For the text-containing cell, return its midpoint in (x, y) coordinate format. 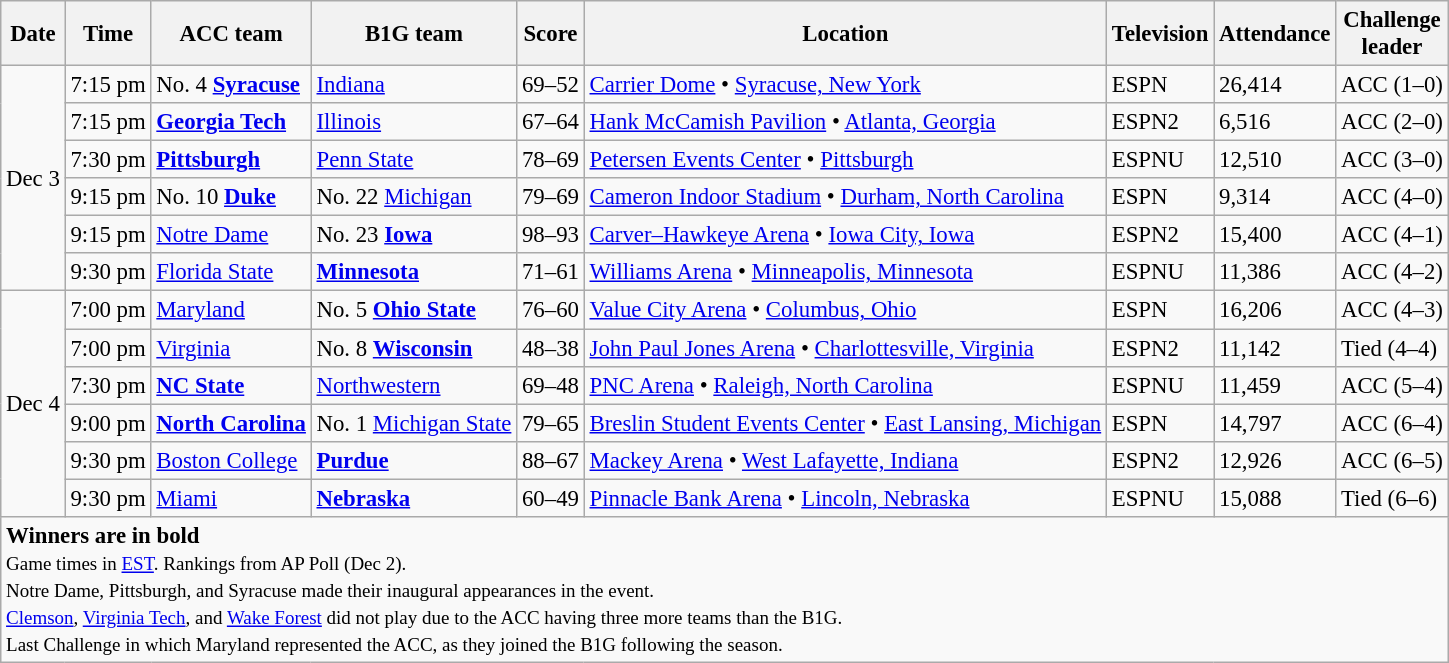
60–49 (551, 498)
North Carolina (231, 423)
Dec 3 (33, 179)
ACC (2–0) (1392, 122)
11,386 (1275, 273)
Notre Dame (231, 235)
Petersen Events Center • Pittsburgh (845, 160)
Penn State (414, 160)
ACC (3–0) (1392, 160)
Television (1160, 34)
Date (33, 34)
Northwestern (414, 385)
11,142 (1275, 348)
Hank McCamish Pavilion • Atlanta, Georgia (845, 122)
76–60 (551, 310)
12,926 (1275, 460)
Challengeleader (1392, 34)
NC State (231, 385)
48–38 (551, 348)
Tied (4–4) (1392, 348)
11,459 (1275, 385)
15,400 (1275, 235)
ACC (4–0) (1392, 197)
ACC team (231, 34)
No. 10 Duke (231, 197)
ACC (6–5) (1392, 460)
Minnesota (414, 273)
Purdue (414, 460)
Breslin Student Events Center • East Lansing, Michigan (845, 423)
Cameron Indoor Stadium • Durham, North Carolina (845, 197)
No. 1 Michigan State (414, 423)
Georgia Tech (231, 122)
78–69 (551, 160)
79–69 (551, 197)
Florida State (231, 273)
ACC (4–1) (1392, 235)
No. 4 Syracuse (231, 85)
B1G team (414, 34)
Carver–Hawkeye Arena • Iowa City, Iowa (845, 235)
69–48 (551, 385)
ACC (4–2) (1392, 273)
88–67 (551, 460)
No. 5 Ohio State (414, 310)
67–64 (551, 122)
71–61 (551, 273)
9,314 (1275, 197)
Time (108, 34)
ACC (5–4) (1392, 385)
26,414 (1275, 85)
16,206 (1275, 310)
Pittsburgh (231, 160)
12,510 (1275, 160)
Tied (6–6) (1392, 498)
Nebraska (414, 498)
ACC (6–4) (1392, 423)
No. 22 Michigan (414, 197)
6,516 (1275, 122)
9:00 pm (108, 423)
79–65 (551, 423)
Virginia (231, 348)
Boston College (231, 460)
14,797 (1275, 423)
Location (845, 34)
ACC (1–0) (1392, 85)
No. 8 Wisconsin (414, 348)
Miami (231, 498)
Attendance (1275, 34)
Indiana (414, 85)
ACC (4–3) (1392, 310)
Carrier Dome • Syracuse, New York (845, 85)
Mackey Arena • West Lafayette, Indiana (845, 460)
Illinois (414, 122)
98–93 (551, 235)
Value City Arena • Columbus, Ohio (845, 310)
PNC Arena • Raleigh, North Carolina (845, 385)
69–52 (551, 85)
Maryland (231, 310)
John Paul Jones Arena • Charlottesville, Virginia (845, 348)
Dec 4 (33, 404)
Score (551, 34)
15,088 (1275, 498)
No. 23 Iowa (414, 235)
Pinnacle Bank Arena • Lincoln, Nebraska (845, 498)
Williams Arena • Minneapolis, Minnesota (845, 273)
